Determine the (X, Y) coordinate at the center of the cell enclosing the given text.  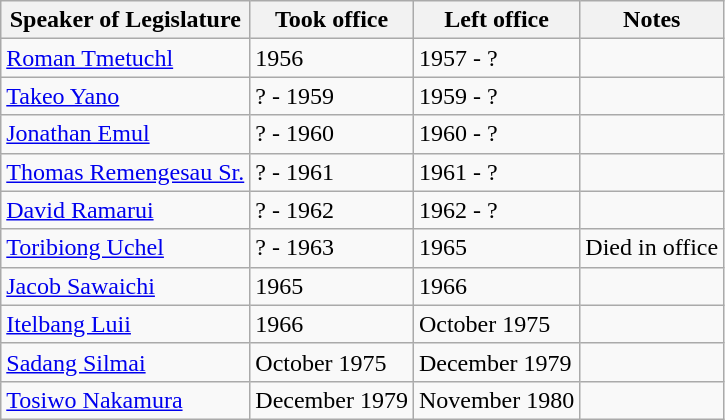
1961 - ? (496, 172)
Roman Tmetuchl (126, 58)
Itelbang Luii (126, 324)
Died in office (652, 248)
Thomas Remengesau Sr. (126, 172)
David Ramarui (126, 210)
November 1980 (496, 400)
Sadang Silmai (126, 362)
1962 - ? (496, 210)
Notes (652, 20)
Tosiwo Nakamura (126, 400)
1959 - ? (496, 96)
Jacob Sawaichi (126, 286)
Took office (332, 20)
? - 1960 (332, 134)
Takeo Yano (126, 96)
Toribiong Uchel (126, 248)
? - 1959 (332, 96)
1960 - ? (496, 134)
? - 1961 (332, 172)
? - 1962 (332, 210)
1957 - ? (496, 58)
? - 1963 (332, 248)
Speaker of Legislature (126, 20)
1956 (332, 58)
Jonathan Emul (126, 134)
Left office (496, 20)
